Return the [x, y] coordinate for the center point of the cell that contains the specified text.  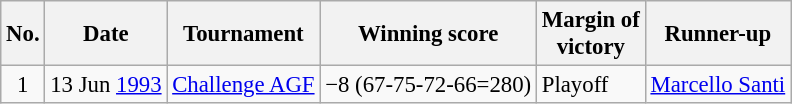
Challenge AGF [244, 85]
Tournament [244, 34]
−8 (67-75-72-66=280) [428, 85]
Date [106, 34]
1 [23, 85]
Margin ofvictory [590, 34]
Playoff [590, 85]
Winning score [428, 34]
Runner-up [718, 34]
13 Jun 1993 [106, 85]
Marcello Santi [718, 85]
No. [23, 34]
